Pinpoint the cell where the given text exists, returning its [X, Y] midpoint coordinate. 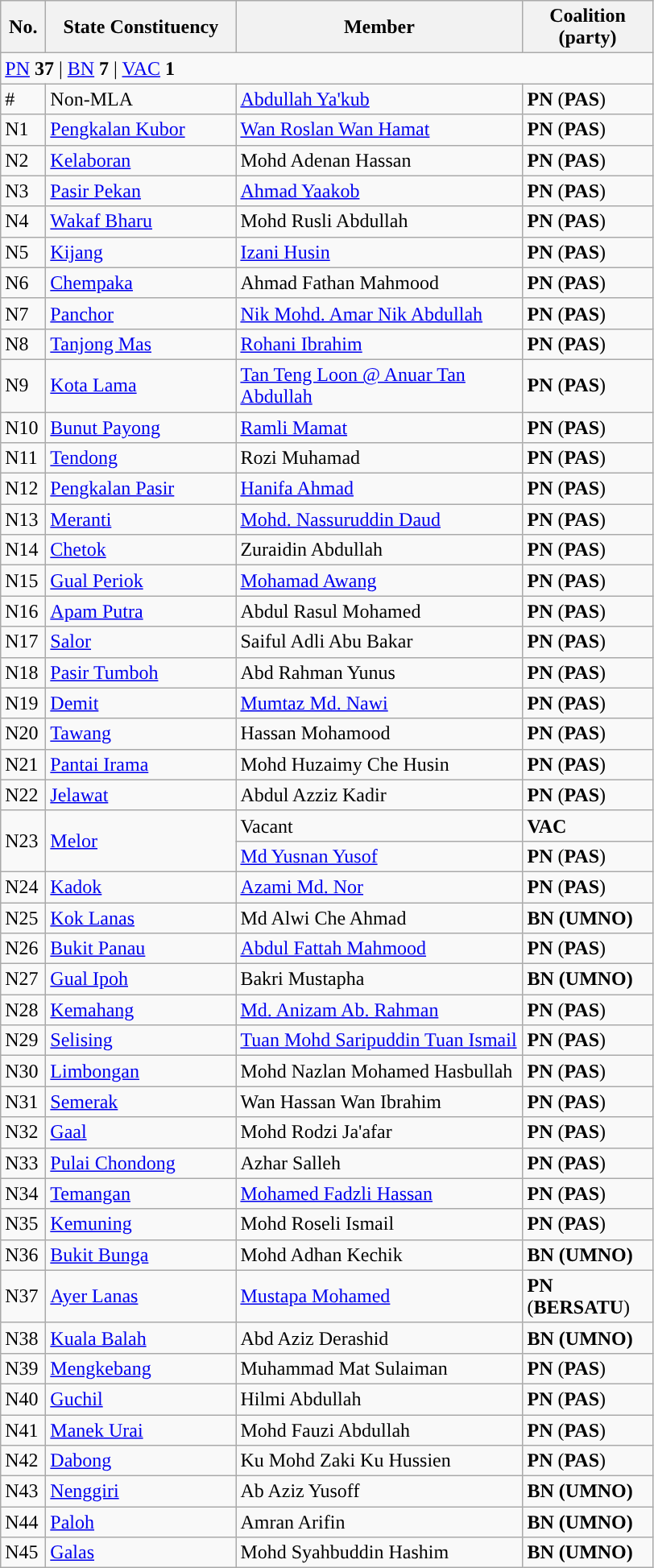
Ku Mohd Zaki Ku Hussien [379, 1461]
Azami Md. Nor [379, 887]
Non-MLA [141, 99]
Mohamad Awang [379, 581]
Bukit Bunga [141, 1255]
Kadok [141, 887]
N11 [23, 458]
Abdul Rasul Mohamed [379, 611]
Hanifa Ahmad [379, 489]
N32 [23, 1132]
N22 [23, 795]
Ayer Lanas [141, 1297]
# [23, 99]
Limbongan [141, 1071]
Izani Husin [379, 252]
Tan Teng Loon @ Anuar Tan Abdullah [379, 385]
Mohd Rodzi Ja'afar [379, 1132]
Mohamed Fadzli Hassan [379, 1194]
N34 [23, 1194]
N15 [23, 581]
N44 [23, 1522]
N20 [23, 734]
N41 [23, 1429]
Tanjong Mas [141, 344]
N37 [23, 1297]
Kemuning [141, 1224]
No. [23, 27]
Tendong [141, 458]
State Constituency [141, 27]
Md. Anizam Ab. Rahman [379, 1010]
Pasir Pekan [141, 191]
N5 [23, 252]
Semerak [141, 1102]
Abd Aziz Derashid [379, 1338]
N16 [23, 611]
Kemahang [141, 1010]
Muhammad Mat Sulaiman [379, 1368]
N9 [23, 385]
N3 [23, 191]
Abdul Azziz Kadir [379, 795]
Kota Lama [141, 385]
Paloh [141, 1522]
Mohd Adenan Hassan [379, 160]
VAC [588, 825]
N31 [23, 1102]
N38 [23, 1338]
N2 [23, 160]
Coalition (party) [588, 27]
Manek Urai [141, 1429]
Abdullah Ya'kub [379, 99]
Nik Mohd. Amar Nik Abdullah [379, 313]
N12 [23, 489]
N33 [23, 1163]
Tawang [141, 734]
Temangan [141, 1194]
Rohani Ibrahim [379, 344]
Pulai Chondong [141, 1163]
Hassan Mohamood [379, 734]
Mohd Huzaimy Che Husin [379, 764]
Jelawat [141, 795]
N45 [23, 1553]
Wan Roslan Wan Hamat [379, 130]
N23 [23, 841]
Panchor [141, 313]
Ahmad Yaakob [379, 191]
Kijang [141, 252]
N10 [23, 428]
Kuala Balah [141, 1338]
Amran Arifin [379, 1522]
Bakri Mustapha [379, 979]
Pengkalan Kubor [141, 130]
Gaal [141, 1132]
N7 [23, 313]
Chetok [141, 550]
Wakaf Bharu [141, 221]
Melor [141, 841]
Rozi Muhamad [379, 458]
N25 [23, 917]
Gual Periok [141, 581]
Mohd Fauzi Abdullah [379, 1429]
Salor [141, 642]
Abd Rahman Yunus [379, 672]
Pantai Irama [141, 764]
Chempaka [141, 283]
N35 [23, 1224]
Bunut Payong [141, 428]
N21 [23, 764]
N27 [23, 979]
Azhar Salleh [379, 1163]
N18 [23, 672]
N6 [23, 283]
N39 [23, 1368]
Mohd Syahbuddin Hashim [379, 1553]
N28 [23, 1010]
Mohd Nazlan Mohamed Hasbullah [379, 1071]
Ab Aziz Yusoff [379, 1491]
Mohd Roseli Ismail [379, 1224]
Meranti [141, 519]
PN 37 | BN 7 | VAC 1 [327, 68]
Pasir Tumboh [141, 672]
N36 [23, 1255]
Mohd. Nassuruddin Daud [379, 519]
Bukit Panau [141, 949]
N4 [23, 221]
Mohd Adhan Kechik [379, 1255]
Zuraidin Abdullah [379, 550]
N14 [23, 550]
Gual Ipoh [141, 979]
Md Alwi Che Ahmad [379, 917]
Mumtaz Md. Nawi [379, 703]
N40 [23, 1399]
N17 [23, 642]
N1 [23, 130]
N43 [23, 1491]
Mengkebang [141, 1368]
N8 [23, 344]
Demit [141, 703]
Saiful Adli Abu Bakar [379, 642]
Wan Hassan Wan Ibrahim [379, 1102]
Mustapa Mohamed [379, 1297]
N42 [23, 1461]
Nenggiri [141, 1491]
Kelaboran [141, 160]
Hilmi Abdullah [379, 1399]
PN (BERSATU) [588, 1297]
N13 [23, 519]
Md Yusnan Yusof [379, 856]
Dabong [141, 1461]
Kok Lanas [141, 917]
Ramli Mamat [379, 428]
Ahmad Fathan Mahmood [379, 283]
Galas [141, 1553]
Vacant [379, 825]
Mohd Rusli Abdullah [379, 221]
Tuan Mohd Saripuddin Tuan Ismail [379, 1041]
N26 [23, 949]
Member [379, 27]
Pengkalan Pasir [141, 489]
N19 [23, 703]
Guchil [141, 1399]
Abdul Fattah Mahmood [379, 949]
N24 [23, 887]
Selising [141, 1041]
N30 [23, 1071]
Apam Putra [141, 611]
N29 [23, 1041]
